Return the (X, Y) coordinate for the center point of the cell that contains the specified text.  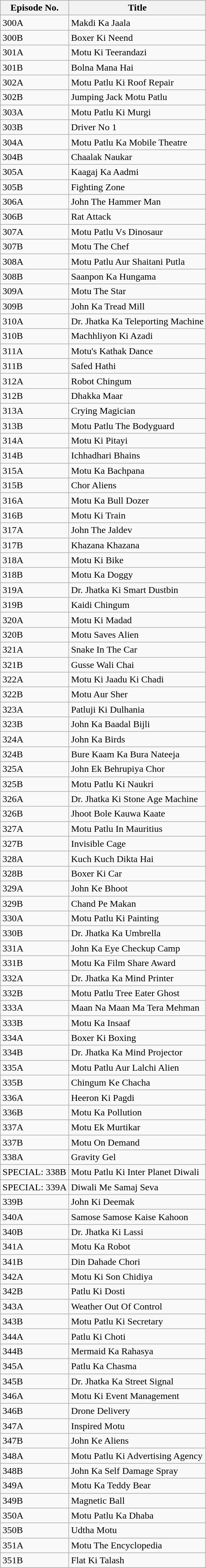
308A (35, 262)
Motu Ka Doggy (137, 575)
Jhoot Bole Kauwa Kaate (137, 814)
333B (35, 1023)
344B (35, 1351)
Mermaid Ka Rahasya (137, 1351)
311B (35, 366)
Dhakka Maar (137, 396)
315B (35, 486)
Motu Ek Murtikar (137, 1127)
Boxer Ki Boxing (137, 1038)
Flat Ki Talash (137, 1560)
Motu Ka Insaaf (137, 1023)
Motu On Demand (137, 1142)
Drone Delivery (137, 1411)
Dr. Jhatka Ki Lassi (137, 1232)
John Ki Deemak (137, 1202)
John Ka Tread Mill (137, 306)
337B (35, 1142)
Motu Ki Son Chidiya (137, 1277)
Magnetic Ball (137, 1501)
340B (35, 1232)
346A (35, 1396)
312A (35, 381)
307B (35, 247)
Jumping Jack Motu Patlu (137, 97)
330B (35, 933)
Dr. Jhatka Ki Stone Age Machine (137, 799)
312B (35, 396)
309B (35, 306)
Motu Patlu In Mauritius (137, 829)
Dr. Jhatka Ka Teleporting Machine (137, 321)
John Ke Bhoot (137, 888)
Motu Patlu Ki Secretary (137, 1321)
Kuch Kuch Dikta Hai (137, 859)
316B (35, 515)
Motu Patlu Ka Dhaba (137, 1515)
328B (35, 873)
Motu Ka Robot (137, 1247)
Dr. Jhatka Ka Mind Printer (137, 978)
John Ke Aliens (137, 1441)
John Ka Self Damage Spray (137, 1471)
334A (35, 1038)
Boxer Ki Car (137, 873)
304B (35, 157)
348A (35, 1456)
319B (35, 605)
346B (35, 1411)
Makdi Ka Jaala (137, 23)
Motu Patlu Ki Painting (137, 919)
316A (35, 500)
Motu Ki Madad (137, 620)
SPECIAL: 338B (35, 1172)
301B (35, 67)
305A (35, 172)
Motu Ki Train (137, 515)
Samose Samose Kaise Kahoon (137, 1217)
Patlu Ki Dosti (137, 1292)
Motu Aur Sher (137, 695)
337A (35, 1127)
Udtha Motu (137, 1530)
Bolna Mana Hai (137, 67)
Robot Chingum (137, 381)
311A (35, 351)
339B (35, 1202)
340A (35, 1217)
Chor Aliens (137, 486)
328A (35, 859)
Motu The Star (137, 291)
Motu Saves Alien (137, 635)
318A (35, 560)
324A (35, 739)
Motu Patlu Ki Murgi (137, 112)
Motu Patlu Tree Eater Ghost (137, 993)
Kaagaj Ka Aadmi (137, 172)
323B (35, 724)
341B (35, 1262)
327B (35, 844)
Motu Patlu Ka Mobile Theatre (137, 142)
Motu Patlu Aur Shaitani Putla (137, 262)
Gravity Gel (137, 1157)
347A (35, 1426)
Crying Magician (137, 411)
320B (35, 635)
Motu The Chef (137, 247)
Boxer Ki Neend (137, 38)
327A (35, 829)
Motu Ka Bull Dozer (137, 500)
332A (35, 978)
319A (35, 590)
Khazana Khazana (137, 545)
313A (35, 411)
326A (35, 799)
317A (35, 530)
Motu's Kathak Dance (137, 351)
Driver No 1 (137, 127)
Diwali Me Samaj Seva (137, 1187)
338A (35, 1157)
Motu Patlu The Bodyguard (137, 426)
Din Dahade Chori (137, 1262)
Motu Patlu Ki Inter Planet Diwali (137, 1172)
SPECIAL: 339A (35, 1187)
310B (35, 336)
335A (35, 1068)
Motu Ki Event Management (137, 1396)
326B (35, 814)
334B (35, 1053)
Safed Hathi (137, 366)
320A (35, 620)
300A (35, 23)
Motu Patlu Ki Naukri (137, 784)
344A (35, 1336)
Maan Na Maan Ma Tera Mehman (137, 1008)
Dr. Jhatka Ka Mind Projector (137, 1053)
Rat Attack (137, 217)
John The Hammer Man (137, 202)
345B (35, 1381)
303A (35, 112)
309A (35, 291)
342A (35, 1277)
317B (35, 545)
John Ek Behrupiya Chor (137, 769)
348B (35, 1471)
301A (35, 53)
315A (35, 471)
Motu Ki Bike (137, 560)
Machhliyon Ki Azadi (137, 336)
308B (35, 276)
331B (35, 963)
329B (35, 903)
Saanpon Ka Hungama (137, 276)
Motu The Encyclopedia (137, 1545)
306A (35, 202)
321A (35, 649)
Motu Ki Jaadu Ki Chadi (137, 680)
336B (35, 1112)
345A (35, 1366)
332B (35, 993)
John The Jaldev (137, 530)
329A (35, 888)
349A (35, 1486)
Snake In The Car (137, 649)
Title (137, 8)
Fighting Zone (137, 187)
303B (35, 127)
347B (35, 1441)
Motu Ka Film Share Award (137, 963)
325B (35, 784)
300B (35, 38)
302B (35, 97)
Chingum Ke Chacha (137, 1082)
331A (35, 948)
321B (35, 665)
Motu Patlu Aur Lalchi Alien (137, 1068)
Weather Out Of Control (137, 1306)
Motu Ka Bachpana (137, 471)
Dr. Jhatka Ka Umbrella (137, 933)
305B (35, 187)
Motu Patlu Vs Dinosaur (137, 232)
302A (35, 82)
314B (35, 456)
333A (35, 1008)
323A (35, 709)
Patlu Ki Choti (137, 1336)
322A (35, 680)
Patlu Ka Chasma (137, 1366)
324B (35, 754)
304A (35, 142)
John Ka Eye Checkup Camp (137, 948)
351B (35, 1560)
318B (35, 575)
Invisible Cage (137, 844)
349B (35, 1501)
343B (35, 1321)
Motu Patlu Ki Advertising Agency (137, 1456)
Chand Pe Makan (137, 903)
Motu Ki Pitayi (137, 441)
Patluji Ki Dulhania (137, 709)
Inspired Motu (137, 1426)
307A (35, 232)
Ichhadhari Bhains (137, 456)
342B (35, 1292)
Bure Kaam Ka Bura Nateeja (137, 754)
306B (35, 217)
341A (35, 1247)
Motu Patlu Ki Roof Repair (137, 82)
351A (35, 1545)
350B (35, 1530)
335B (35, 1082)
John Ka Birds (137, 739)
Episode No. (35, 8)
330A (35, 919)
325A (35, 769)
Motu Ka Pollution (137, 1112)
314A (35, 441)
313B (35, 426)
343A (35, 1306)
336A (35, 1097)
Heeron Ki Pagdi (137, 1097)
322B (35, 695)
350A (35, 1515)
Motu Ka Teddy Bear (137, 1486)
Chaalak Naukar (137, 157)
Gusse Wali Chai (137, 665)
Motu Ki Teerandazi (137, 53)
310A (35, 321)
John Ka Baadal Bijli (137, 724)
Dr. Jhatka Ki Smart Dustbin (137, 590)
Dr. Jhatka Ka Street Signal (137, 1381)
Kaidi Chingum (137, 605)
